Search for the cell housing the specified text and yield its [X, Y] center coordinate. 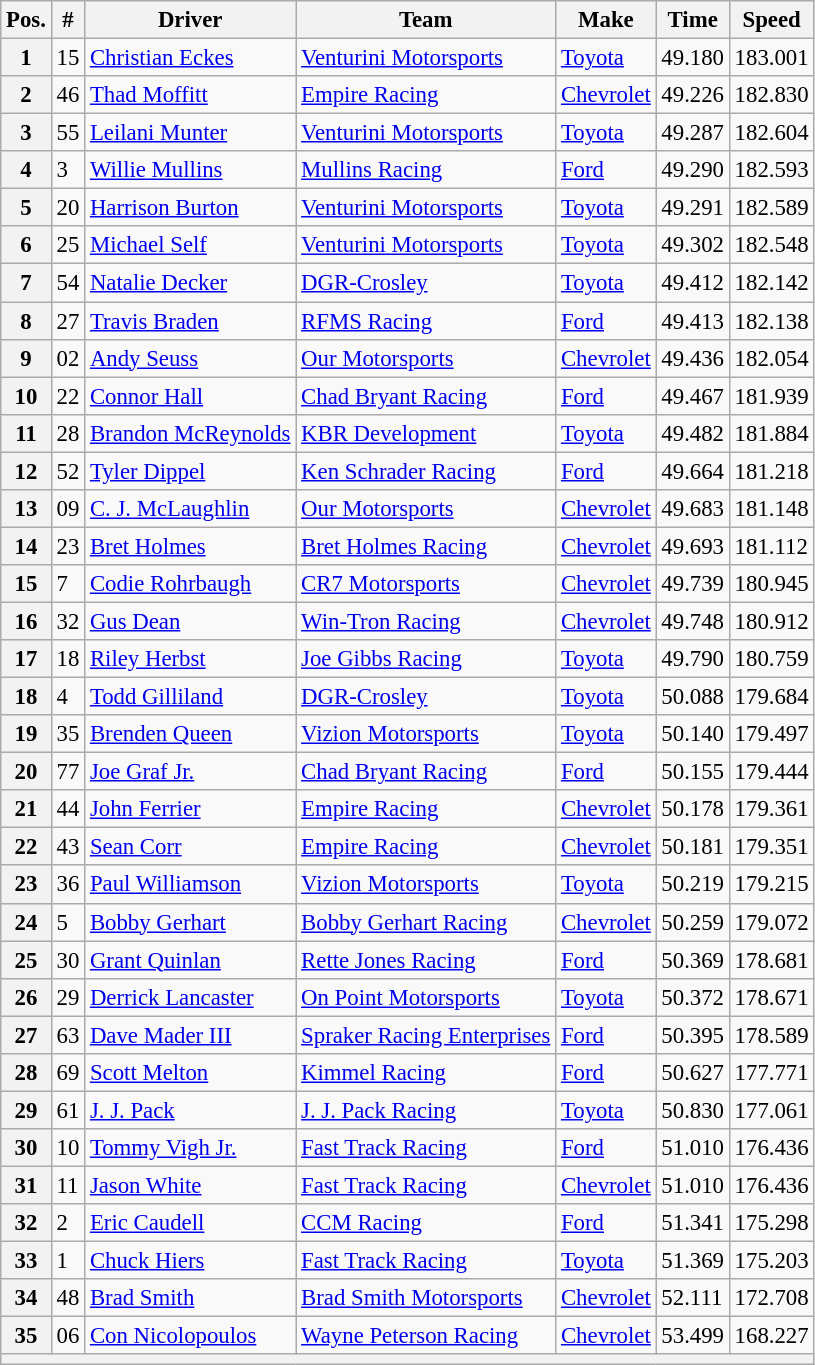
175.203 [772, 1261]
49.748 [692, 621]
48 [68, 1298]
17 [26, 659]
55 [68, 133]
Team [426, 20]
Brad Smith [190, 1298]
49.180 [692, 58]
33 [26, 1261]
63 [68, 1035]
49.739 [692, 584]
180.945 [772, 584]
Jason White [190, 1185]
# [68, 20]
69 [68, 1073]
C. J. McLaughlin [190, 509]
49.683 [692, 509]
175.298 [772, 1223]
181.884 [772, 433]
179.072 [772, 922]
02 [68, 358]
34 [26, 1298]
46 [68, 95]
Christian Eckes [190, 58]
Harrison Burton [190, 208]
Speed [772, 20]
182.138 [772, 321]
13 [26, 509]
Mullins Racing [426, 170]
Todd Gilliland [190, 697]
Derrick Lancaster [190, 997]
182.593 [772, 170]
Win-Tron Racing [426, 621]
51.369 [692, 1261]
182.830 [772, 95]
49.287 [692, 133]
RFMS Racing [426, 321]
Willie Mullins [190, 170]
19 [26, 734]
Wayne Peterson Racing [426, 1336]
Driver [190, 20]
16 [26, 621]
06 [68, 1336]
53.499 [692, 1336]
Natalie Decker [190, 283]
179.361 [772, 809]
49.302 [692, 245]
43 [68, 847]
J. J. Pack Racing [426, 1110]
Travis Braden [190, 321]
50.395 [692, 1035]
180.759 [772, 659]
50.178 [692, 809]
52.111 [692, 1298]
8 [26, 321]
49.790 [692, 659]
77 [68, 772]
49.412 [692, 283]
CR7 Motorsports [426, 584]
50.219 [692, 885]
49.436 [692, 358]
Michael Self [190, 245]
9 [26, 358]
Thad Moffitt [190, 95]
14 [26, 546]
Brenden Queen [190, 734]
183.001 [772, 58]
50.830 [692, 1110]
Joe Graf Jr. [190, 772]
54 [68, 283]
49.693 [692, 546]
Bret Holmes Racing [426, 546]
182.142 [772, 283]
179.215 [772, 885]
50.181 [692, 847]
50.372 [692, 997]
6 [26, 245]
21 [26, 809]
179.351 [772, 847]
49.482 [692, 433]
Brandon McReynolds [190, 433]
49.413 [692, 321]
Codie Rohrbaugh [190, 584]
26 [26, 997]
50.088 [692, 697]
182.548 [772, 245]
50.369 [692, 960]
44 [68, 809]
Grant Quinlan [190, 960]
Time [692, 20]
Pos. [26, 20]
Tyler Dippel [190, 471]
182.054 [772, 358]
Andy Seuss [190, 358]
50.259 [692, 922]
KBR Development [426, 433]
180.912 [772, 621]
177.771 [772, 1073]
Bobby Gerhart Racing [426, 922]
Connor Hall [190, 396]
CCM Racing [426, 1223]
36 [68, 885]
Tommy Vigh Jr. [190, 1148]
181.218 [772, 471]
Gus Dean [190, 621]
61 [68, 1110]
172.708 [772, 1298]
24 [26, 922]
178.589 [772, 1035]
52 [68, 471]
Spraker Racing Enterprises [426, 1035]
49.290 [692, 170]
Paul Williamson [190, 885]
31 [26, 1185]
50.155 [692, 772]
Ken Schrader Racing [426, 471]
182.589 [772, 208]
178.681 [772, 960]
177.061 [772, 1110]
182.604 [772, 133]
Brad Smith Motorsports [426, 1298]
Dave Mader III [190, 1035]
Leilani Munter [190, 133]
181.112 [772, 546]
Bret Holmes [190, 546]
Sean Corr [190, 847]
181.148 [772, 509]
Joe Gibbs Racing [426, 659]
178.671 [772, 997]
Make [606, 20]
179.497 [772, 734]
49.291 [692, 208]
50.140 [692, 734]
Chuck Hiers [190, 1261]
50.627 [692, 1073]
Scott Melton [190, 1073]
168.227 [772, 1336]
49.664 [692, 471]
181.939 [772, 396]
179.444 [772, 772]
179.684 [772, 697]
J. J. Pack [190, 1110]
49.226 [692, 95]
Con Nicolopoulos [190, 1336]
Riley Herbst [190, 659]
John Ferrier [190, 809]
Rette Jones Racing [426, 960]
12 [26, 471]
On Point Motorsports [426, 997]
Kimmel Racing [426, 1073]
51.341 [692, 1223]
Eric Caudell [190, 1223]
49.467 [692, 396]
Bobby Gerhart [190, 922]
09 [68, 509]
